Scan for the cell matching the given text and deliver its [x, y] coordinate at center. 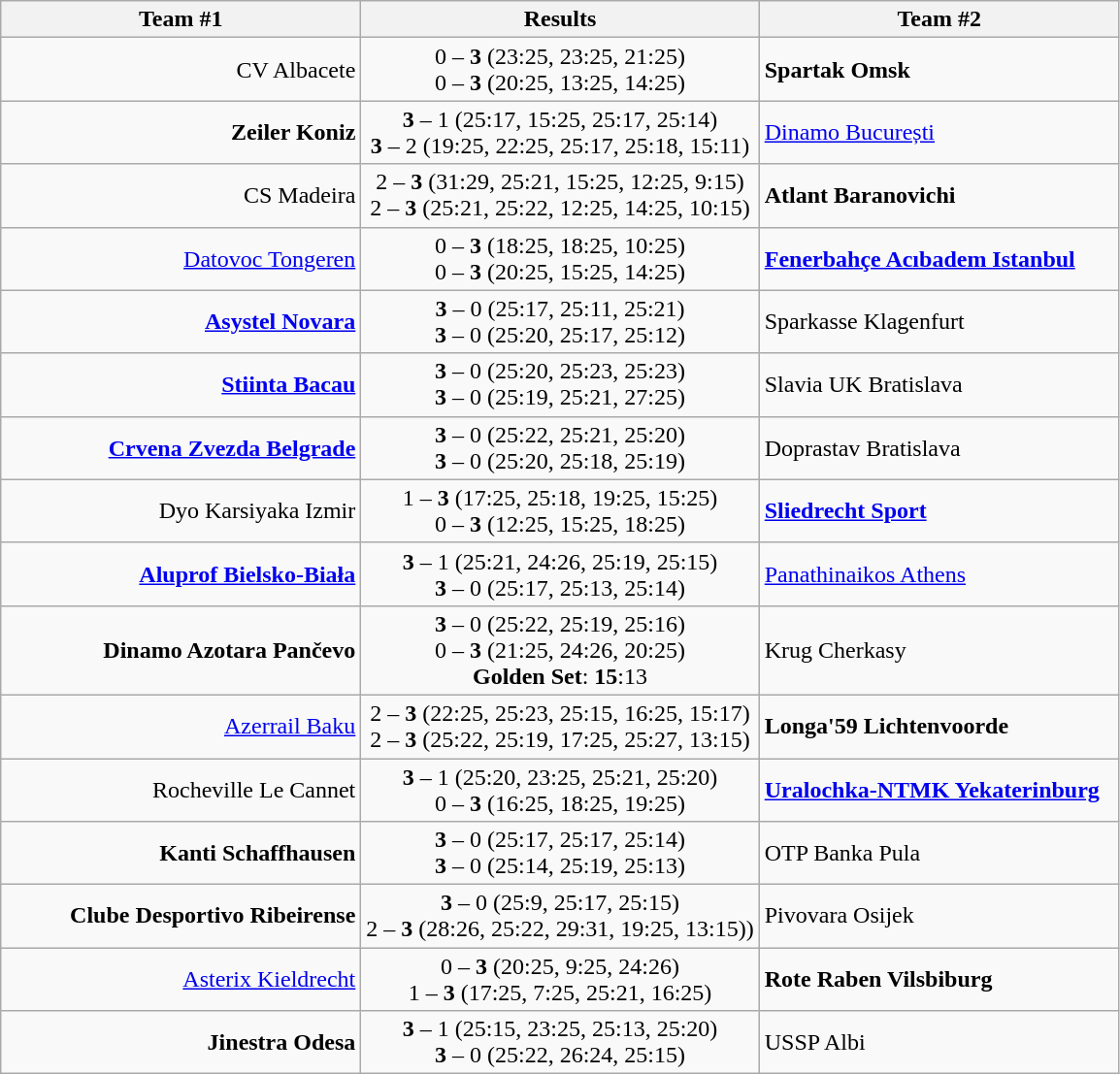
Dyo Karsiyaka Izmir [181, 510]
Dinamo București [939, 132]
3 – 1 (25:15, 23:25, 25:13, 25:20)3 – 0 (25:22, 26:24, 25:15) [560, 1042]
Dinamo Azotara Pančevo [181, 650]
3 – 0 (25:20, 25:23, 25:23)3 – 0 (25:19, 25:21, 27:25) [560, 384]
3 – 0 (25:22, 25:19, 25:16)0 – 3 (21:25, 24:26, 20:25)Golden Set: 15:13 [560, 650]
Longa'59 Lichtenvoorde [939, 726]
Team #1 [181, 19]
Azerrail Baku [181, 726]
CS Madeira [181, 196]
Kanti Schaffhausen [181, 854]
Rocheville Le Cannet [181, 790]
Asterix Kieldrecht [181, 980]
Panathinaikos Athens [939, 574]
Uralochka-NTMK Yekaterinburg [939, 790]
Team #2 [939, 19]
Rote Raben Vilsbiburg [939, 980]
Crvena Zvezda Belgrade [181, 448]
Clube Desportivo Ribeirense [181, 916]
2 – 3 (22:25, 25:23, 25:15, 16:25, 15:17)2 – 3 (25:22, 25:19, 17:25, 25:27, 13:15) [560, 726]
3 – 0 (25:22, 25:21, 25:20) 3 – 0 (25:20, 25:18, 25:19) [560, 448]
2 – 3 (31:29, 25:21, 15:25, 12:25, 9:15) 2 – 3 (25:21, 25:22, 12:25, 14:25, 10:15) [560, 196]
3 – 1 (25:17, 15:25, 25:17, 25:14)3 – 2 (19:25, 22:25, 25:17, 25:18, 15:11) [560, 132]
Fenerbahçe Acıbadem Istanbul [939, 258]
Atlant Baranovichi [939, 196]
3 – 0 (25:9, 25:17, 25:15)2 – 3 (28:26, 25:22, 29:31, 19:25, 13:15)) [560, 916]
Sliedrecht Sport [939, 510]
Jinestra Odesa [181, 1042]
Pivovara Osijek [939, 916]
USSP Albi [939, 1042]
OTP Banka Pula [939, 854]
Results [560, 19]
Stiinta Bacau [181, 384]
Sparkasse Klagenfurt [939, 322]
0 – 3 (18:25, 18:25, 10:25)0 – 3 (20:25, 15:25, 14:25) [560, 258]
Asystel Novara [181, 322]
Aluprof Bielsko-Biała [181, 574]
3 – 0 (25:17, 25:11, 25:21) 3 – 0 (25:20, 25:17, 25:12) [560, 322]
3 – 1 (25:20, 23:25, 25:21, 25:20)0 – 3 (16:25, 18:25, 19:25) [560, 790]
3 – 1 (25:21, 24:26, 25:19, 25:15) 3 – 0 (25:17, 25:13, 25:14) [560, 574]
Zeiler Koniz [181, 132]
Datovoc Tongeren [181, 258]
3 – 0 (25:17, 25:17, 25:14)3 – 0 (25:14, 25:19, 25:13) [560, 854]
Doprastav Bratislava [939, 448]
Spartak Omsk [939, 70]
0 – 3 (23:25, 23:25, 21:25)0 – 3 (20:25, 13:25, 14:25) [560, 70]
0 – 3 (20:25, 9:25, 24:26)1 – 3 (17:25, 7:25, 25:21, 16:25) [560, 980]
CV Albacete [181, 70]
Slavia UK Bratislava [939, 384]
Krug Cherkasy [939, 650]
1 – 3 (17:25, 25:18, 19:25, 15:25) 0 – 3 (12:25, 15:25, 18:25) [560, 510]
